Provide the (X, Y) coordinate of the cell's center where the given text is located.  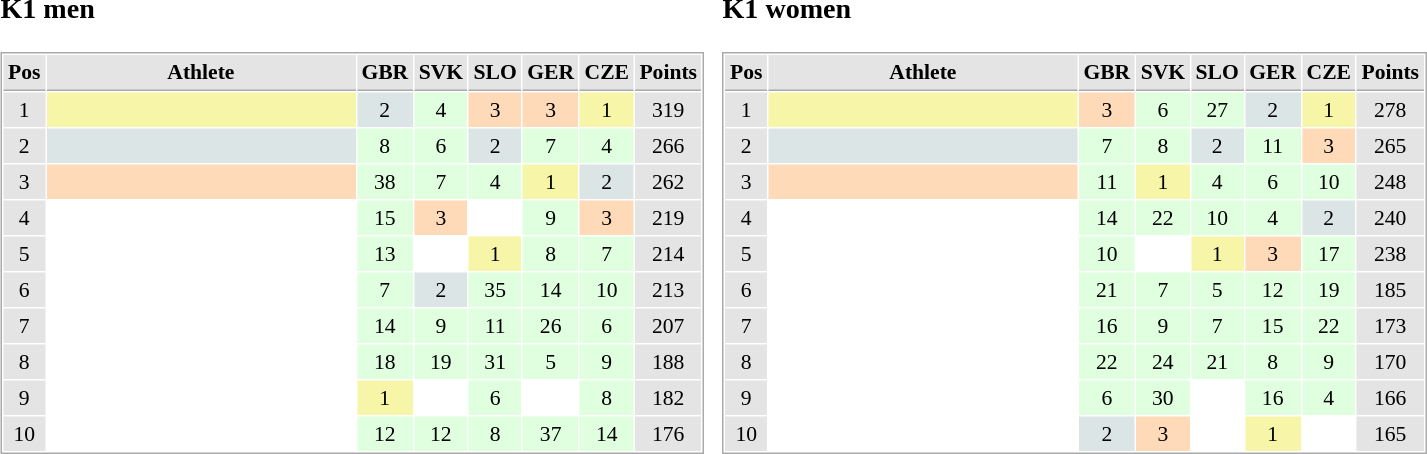
214 (668, 254)
170 (1390, 362)
17 (1328, 254)
30 (1162, 398)
240 (1390, 218)
182 (668, 398)
319 (668, 110)
265 (1390, 146)
166 (1390, 398)
173 (1390, 326)
24 (1162, 362)
185 (1390, 290)
278 (1390, 110)
248 (1390, 182)
18 (385, 362)
31 (495, 362)
207 (668, 326)
27 (1217, 110)
176 (668, 434)
37 (551, 434)
262 (668, 182)
38 (385, 182)
165 (1390, 434)
26 (551, 326)
219 (668, 218)
35 (495, 290)
13 (385, 254)
238 (1390, 254)
188 (668, 362)
266 (668, 146)
213 (668, 290)
